Extract the [x, y] coordinate from the center of the cell holding the provided text.  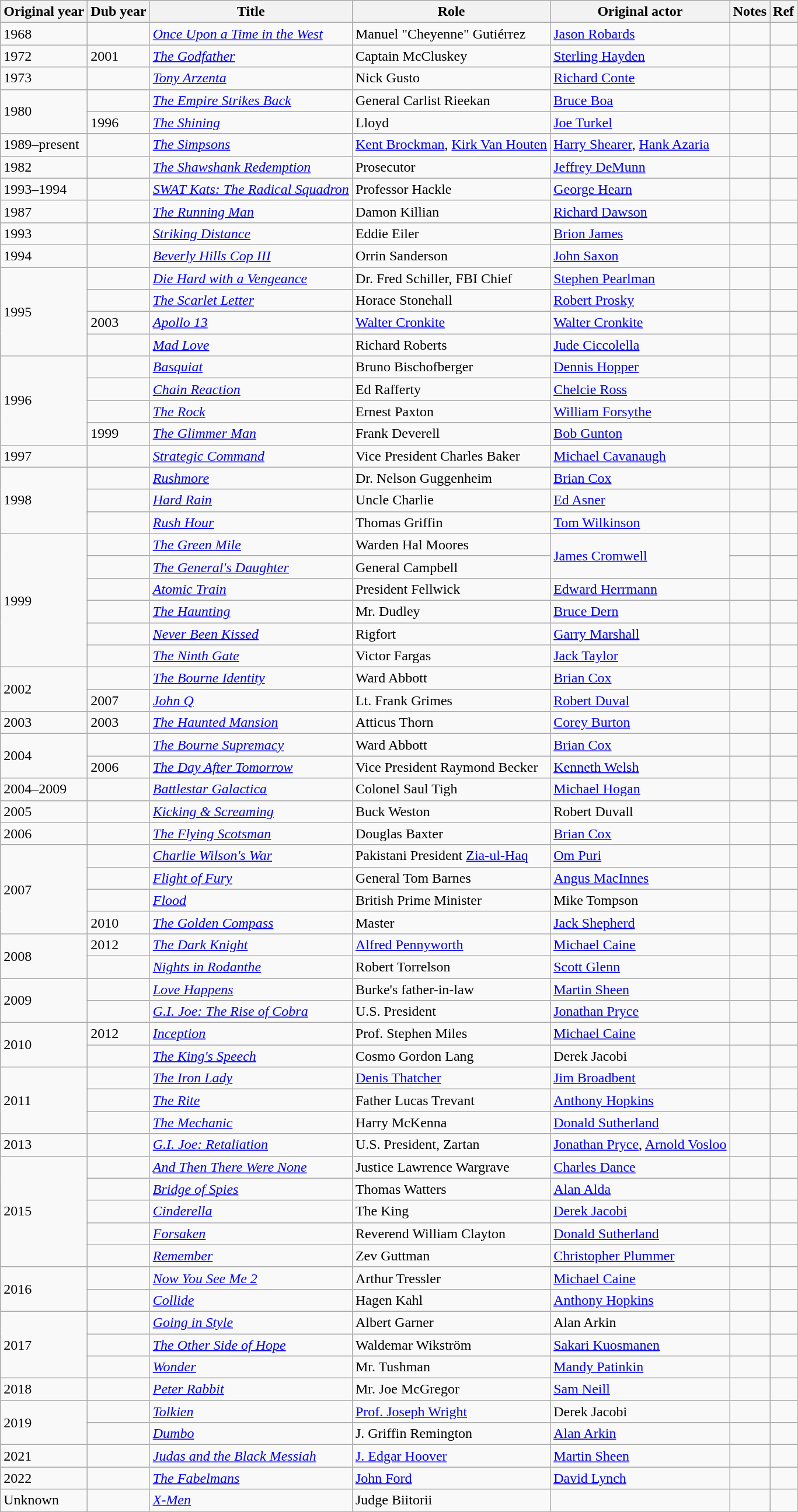
Tolkien [251, 1412]
Robert Prosky [640, 301]
2009 [44, 1001]
Alan Alda [640, 1189]
Manuel "Cheyenne" Gutiérrez [451, 34]
1995 [44, 312]
Mike Tompson [640, 900]
G.I. Joe: Retaliation [251, 1145]
General Carlist Rieekan [451, 100]
Jude Ciccolella [640, 345]
Inception [251, 1034]
Wonder [251, 1367]
The Flying Scotsman [251, 834]
Forsaken [251, 1234]
The Rock [251, 412]
Colonel Saul Tigh [451, 789]
Jeffrey DeMunn [640, 167]
Lt. Frank Grimes [451, 701]
Father Lucas Trevant [451, 1100]
Bob Gunton [640, 434]
The Fabelmans [251, 1478]
Buck Weston [451, 811]
Robert Duvall [640, 811]
Prosecutor [451, 167]
Never Been Kissed [251, 633]
2005 [44, 811]
The Green Mile [251, 545]
The General's Daughter [251, 567]
Tom Wilkinson [640, 522]
2004 [44, 756]
Nights in Rodanthe [251, 967]
Damon Killian [451, 211]
Notes [750, 12]
J. Edgar Hoover [451, 1456]
Rushmore [251, 478]
The Bourne Supremacy [251, 745]
Richard Conte [640, 78]
1998 [44, 500]
Flight of Fury [251, 878]
Victor Fargas [451, 656]
The Other Side of Hope [251, 1344]
The King [451, 1211]
Garry Marshall [640, 633]
Beverly Hills Cop III [251, 256]
Battlestar Galactica [251, 789]
Eddie Eiler [451, 234]
1987 [44, 211]
Prof. Stephen Miles [451, 1034]
Once Upon a Time in the West [251, 34]
Rush Hour [251, 522]
2018 [44, 1389]
Hard Rain [251, 500]
British Prime Minister [451, 900]
Bruce Boa [640, 100]
The Ninth Gate [251, 656]
Brion James [640, 234]
Remember [251, 1256]
Horace Stonehall [451, 301]
Nick Gusto [451, 78]
President Fellwick [451, 589]
Om Puri [640, 856]
Waldemar Wikström [451, 1344]
Now You See Me 2 [251, 1278]
Arthur Tressler [451, 1278]
2001 [119, 56]
Mr. Tushman [451, 1367]
Dr. Nelson Guggenheim [451, 478]
Prof. Joseph Wright [451, 1412]
Jason Robards [640, 34]
John Q [251, 701]
Dub year [119, 12]
Strategic Command [251, 456]
Denis Thatcher [451, 1078]
Die Hard with a Vengeance [251, 278]
Captain McCluskey [451, 56]
2011 [44, 1100]
Harry Shearer, Hank Azaria [640, 145]
Vice President Raymond Becker [451, 767]
Judge Biitorii [451, 1500]
1989–present [44, 145]
Warden Hal Moores [451, 545]
Hagen Kahl [451, 1300]
The Scarlet Letter [251, 301]
Tony Arzenta [251, 78]
Ref [783, 12]
The Day After Tomorrow [251, 767]
Pakistani President Zia-ul-Haq [451, 856]
Atomic Train [251, 589]
Jonathan Pryce [640, 1012]
The Simpsons [251, 145]
Peter Rabbit [251, 1389]
Sterling Hayden [640, 56]
1973 [44, 78]
Corey Burton [640, 723]
U.S. President [451, 1012]
Unknown [44, 1500]
1982 [44, 167]
The Glimmer Man [251, 434]
Dr. Fred Schiller, FBI Chief [451, 278]
Scott Glenn [640, 967]
Role [451, 12]
Striking Distance [251, 234]
Albert Garner [451, 1322]
James Cromwell [640, 556]
Richard Roberts [451, 345]
Uncle Charlie [451, 500]
Bridge of Spies [251, 1189]
Basquiat [251, 367]
1993 [44, 234]
Chain Reaction [251, 389]
X-Men [251, 1500]
2016 [44, 1289]
Charles Dance [640, 1167]
The Rite [251, 1100]
Douglas Baxter [451, 834]
The Haunted Mansion [251, 723]
Bruno Bischofberger [451, 367]
Thomas Griffin [451, 522]
Original year [44, 12]
Edward Herrmann [640, 589]
Judas and the Black Messiah [251, 1456]
General Tom Barnes [451, 878]
Stephen Pearlman [640, 278]
Frank Deverell [451, 434]
The Haunting [251, 611]
Lloyd [451, 123]
J. Griffin Remington [451, 1434]
Chelcie Ross [640, 389]
1980 [44, 112]
Atticus Thorn [451, 723]
The Dark Knight [251, 945]
Cinderella [251, 1211]
U.S. President, Zartan [451, 1145]
2021 [44, 1456]
The Empire Strikes Back [251, 100]
Harry McKenna [451, 1123]
Kicking & Screaming [251, 811]
Ed Asner [640, 500]
Ed Rafferty [451, 389]
Burke's father-in-law [451, 990]
Justice Lawrence Wargrave [451, 1167]
Zev Guttman [451, 1256]
Mad Love [251, 345]
The Godfather [251, 56]
John Saxon [640, 256]
2022 [44, 1478]
Original actor [640, 12]
Sakari Kuosmanen [640, 1344]
The Golden Compass [251, 922]
The King's Speech [251, 1056]
Going in Style [251, 1322]
2017 [44, 1344]
SWAT Kats: The Radical Squadron [251, 189]
Professor Hackle [451, 189]
The Mechanic [251, 1123]
And Then There Were None [251, 1167]
Reverend William Clayton [451, 1234]
The Shining [251, 123]
The Running Man [251, 211]
Charlie Wilson's War [251, 856]
2013 [44, 1145]
Mr. Joe McGregor [451, 1389]
General Campbell [451, 567]
Thomas Watters [451, 1189]
Love Happens [251, 990]
1972 [44, 56]
Bruce Dern [640, 611]
Angus MacInnes [640, 878]
2015 [44, 1211]
Ernest Paxton [451, 412]
Master [451, 922]
Apollo 13 [251, 323]
Cosmo Gordon Lang [451, 1056]
Jim Broadbent [640, 1078]
The Iron Lady [251, 1078]
Dumbo [251, 1434]
2008 [44, 956]
Christopher Plummer [640, 1256]
Mr. Dudley [451, 611]
Title [251, 12]
Kenneth Welsh [640, 767]
1994 [44, 256]
Vice President Charles Baker [451, 456]
Joe Turkel [640, 123]
George Hearn [640, 189]
Kent Brockman, Kirk Van Houten [451, 145]
Alfred Pennyworth [451, 945]
Robert Torrelson [451, 967]
The Bourne Identity [251, 678]
Rigfort [451, 633]
2004–2009 [44, 789]
2019 [44, 1423]
Jack Taylor [640, 656]
1993–1994 [44, 189]
1997 [44, 456]
Robert Duval [640, 701]
Collide [251, 1300]
2002 [44, 689]
Dennis Hopper [640, 367]
William Forsythe [640, 412]
Sam Neill [640, 1389]
Mandy Patinkin [640, 1367]
Flood [251, 900]
Michael Cavanaugh [640, 456]
Michael Hogan [640, 789]
Jack Shepherd [640, 922]
Orrin Sanderson [451, 256]
1968 [44, 34]
G.I. Joe: The Rise of Cobra [251, 1012]
David Lynch [640, 1478]
Jonathan Pryce, Arnold Vosloo [640, 1145]
John Ford [451, 1478]
The Shawshank Redemption [251, 167]
Richard Dawson [640, 211]
